Capture the cell that displays the provided text and extract its [x, y] central coordinate. 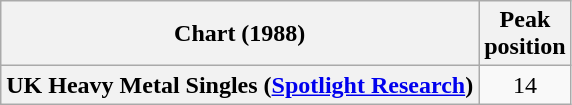
UK Heavy Metal Singles (Spotlight Research) [240, 85]
Chart (1988) [240, 34]
Peakposition [525, 34]
14 [525, 85]
